Scan for the cell matching the given text and deliver its [x, y] coordinate at center. 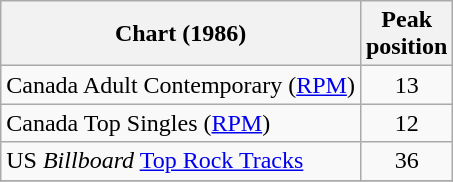
Chart (1986) [181, 34]
Canada Adult Contemporary (RPM) [181, 85]
US Billboard Top Rock Tracks [181, 161]
12 [406, 123]
Canada Top Singles (RPM) [181, 123]
36 [406, 161]
13 [406, 85]
Peakposition [406, 34]
